Scan for the cell matching the given text and deliver its (x, y) coordinate at center. 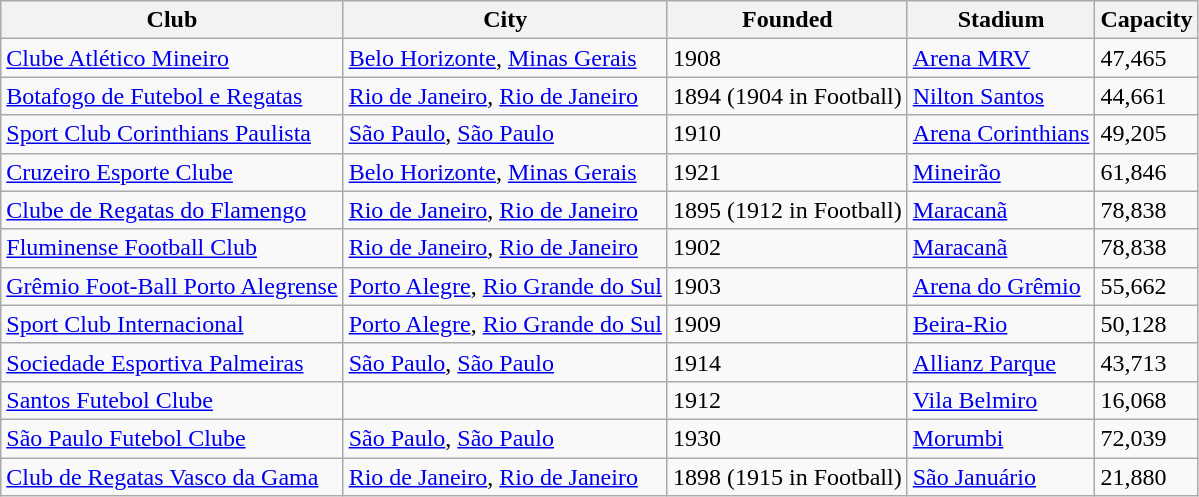
1908 (787, 58)
16,068 (1146, 400)
Club de Regatas Vasco da Gama (172, 477)
São Januário (1001, 477)
1895 (1912 in Football) (787, 210)
Sociedade Esportiva Palmeiras (172, 362)
1912 (787, 400)
1903 (787, 286)
Arena do Grêmio (1001, 286)
Clube Atlético Mineiro (172, 58)
Allianz Parque (1001, 362)
Mineirão (1001, 172)
49,205 (1146, 134)
1902 (787, 248)
44,661 (1146, 96)
1894 (1904 in Football) (787, 96)
Cruzeiro Esporte Clube (172, 172)
Clube de Regatas do Flamengo (172, 210)
Grêmio Foot-Ball Porto Alegrense (172, 286)
City (505, 20)
50,128 (1146, 324)
Founded (787, 20)
Sport Club Internacional (172, 324)
Stadium (1001, 20)
Capacity (1146, 20)
Vila Belmiro (1001, 400)
Santos Futebol Clube (172, 400)
55,662 (1146, 286)
Sport Club Corinthians Paulista (172, 134)
43,713 (1146, 362)
72,039 (1146, 438)
1898 (1915 in Football) (787, 477)
1921 (787, 172)
Club (172, 20)
Beira-Rio (1001, 324)
61,846 (1146, 172)
1910 (787, 134)
São Paulo Futebol Clube (172, 438)
Fluminense Football Club (172, 248)
Morumbi (1001, 438)
Nilton Santos (1001, 96)
1909 (787, 324)
1914 (787, 362)
Arena Corinthians (1001, 134)
Botafogo de Futebol e Regatas (172, 96)
47,465 (1146, 58)
1930 (787, 438)
Arena MRV (1001, 58)
21,880 (1146, 477)
